Return the (X, Y) coordinate for the center point of the cell that contains the specified text.  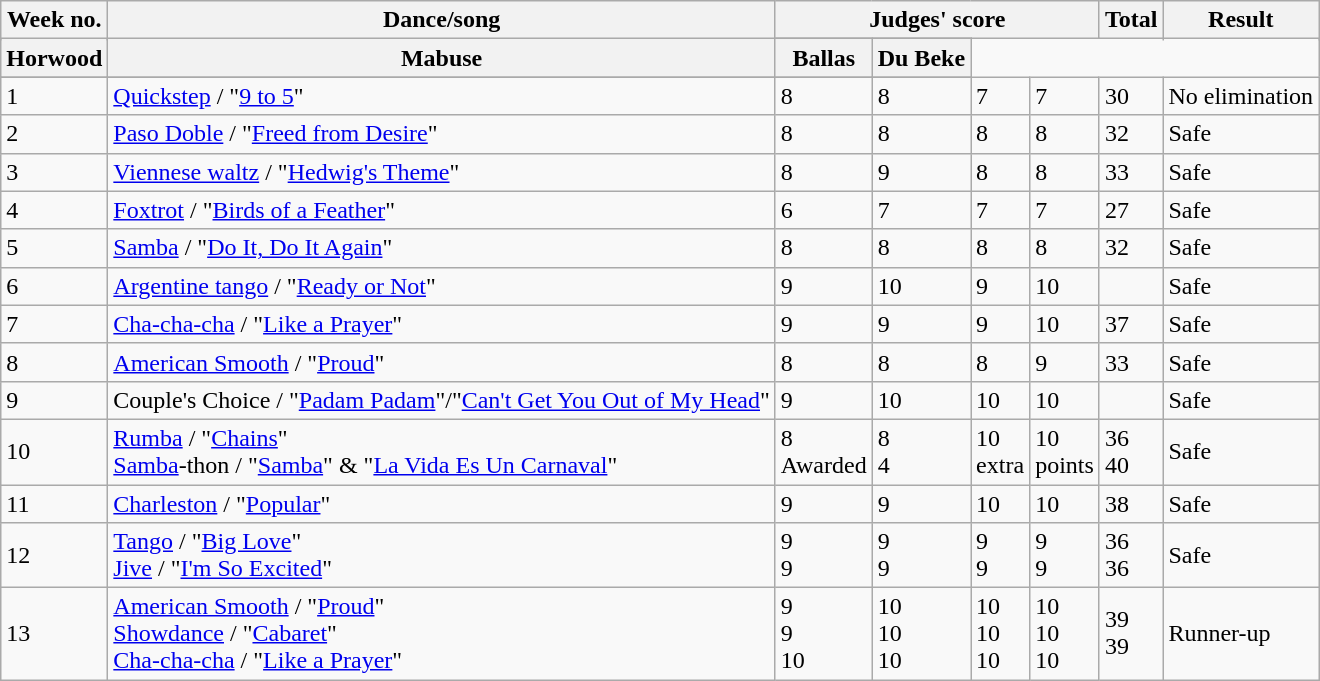
Result (1241, 20)
Rumba / "Chains" Samba-thon / "Samba" & "La Vida Es Un Carnaval" (442, 452)
9910 (824, 634)
Foxtrot / "Birds of a Feather" (442, 210)
10extra (1000, 452)
2 (54, 134)
4 (54, 210)
Ballas (824, 58)
3 (54, 172)
3939 (1131, 634)
Couple's Choice / "Padam Padam"/"Can't Get You Out of My Head" (442, 400)
3640 (1131, 452)
Paso Doble / "Freed from Desire" (442, 134)
8Awarded (824, 452)
13 (54, 634)
Charleston / "Popular" (442, 503)
American Smooth / "Proud"Showdance / "Cabaret"Cha-cha-cha / "Like a Prayer" (442, 634)
Runner-up (1241, 634)
Cha-cha-cha / "Like a Prayer" (442, 324)
37 (1131, 324)
11 (54, 503)
Dance/song (442, 20)
Mabuse (442, 58)
Viennese waltz / "Hedwig's Theme" (442, 172)
Total (1131, 20)
Horwood (54, 58)
Week no. (54, 20)
American Smooth / "Proud" (442, 362)
5 (54, 248)
27 (1131, 210)
30 (1131, 96)
No elimination (1241, 96)
Quickstep / "9 to 5" (442, 96)
10points (1065, 452)
38 (1131, 503)
Tango / "Big Love" Jive / "I'm So Excited" (442, 556)
84 (921, 452)
3636 (1131, 556)
Argentine tango / "Ready or Not" (442, 286)
Samba / "Do It, Do It Again" (442, 248)
Du Beke (921, 58)
12 (54, 556)
1 (54, 96)
Judges' score (937, 20)
